Return [x, y] of the center of cell containing provided text 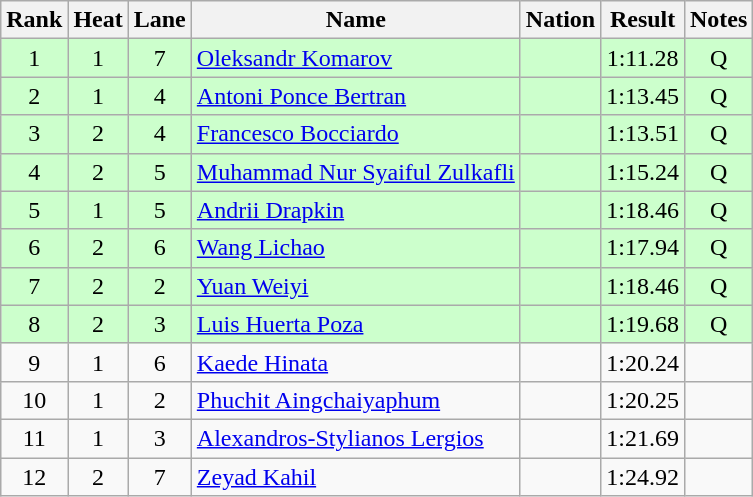
Antoni Ponce Bertran [356, 96]
Heat [98, 20]
Yuan Weiyi [356, 286]
Result [643, 20]
Muhammad Nur Syaiful Zulkafli [356, 172]
8 [34, 324]
Lane [160, 20]
Luis Huerta Poza [356, 324]
1:17.94 [643, 248]
Rank [34, 20]
1:19.68 [643, 324]
11 [34, 438]
Oleksandr Komarov [356, 58]
10 [34, 400]
Alexandros-Stylianos Lergios [356, 438]
Andrii Drapkin [356, 210]
Wang Lichao [356, 248]
1:13.45 [643, 96]
Nation [560, 20]
1:21.69 [643, 438]
1:15.24 [643, 172]
9 [34, 362]
Phuchit Aingchaiyaphum [356, 400]
1:20.24 [643, 362]
1:13.51 [643, 134]
Kaede Hinata [356, 362]
1:11.28 [643, 58]
Notes [718, 20]
Name [356, 20]
1:24.92 [643, 477]
Zeyad Kahil [356, 477]
Francesco Bocciardo [356, 134]
12 [34, 477]
1:20.25 [643, 400]
